Find where the given text appears and provide that cell's center as (X, Y) coordinate. 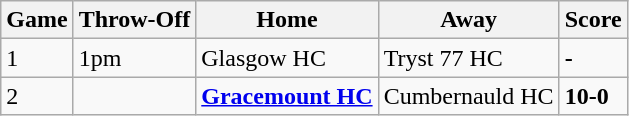
1 (37, 58)
1pm (134, 58)
Game (37, 20)
10-0 (593, 96)
Home (287, 20)
Gracemount HC (287, 96)
Score (593, 20)
Tryst 77 HC (468, 58)
Cumbernauld HC (468, 96)
Away (468, 20)
Throw-Off (134, 20)
Glasgow HC (287, 58)
2 (37, 96)
- (593, 58)
